Return (X, Y) of the center of cell containing provided text 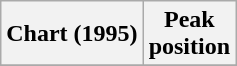
Peak position (189, 34)
Chart (1995) (72, 34)
